Locate the cell with the specified text and output its [x, y] center coordinate. 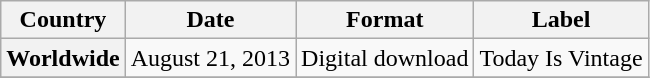
Country [63, 20]
August 21, 2013 [210, 58]
Date [210, 20]
Today Is Vintage [561, 58]
Worldwide [63, 58]
Label [561, 20]
Format [385, 20]
Digital download [385, 58]
